Capture the cell that displays the provided text and extract its (x, y) central coordinate. 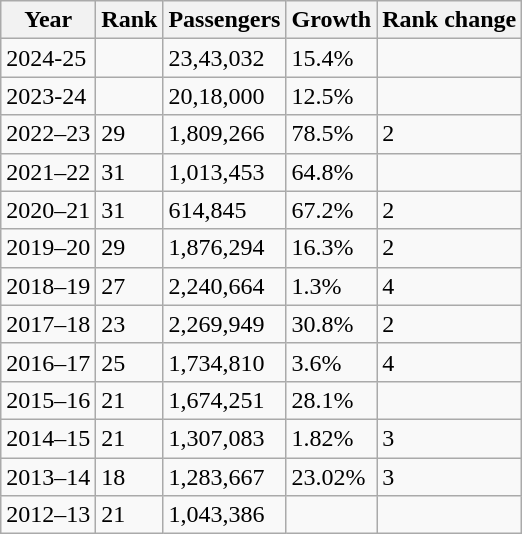
2023-24 (48, 96)
614,845 (224, 210)
Rank change (450, 20)
1,734,810 (224, 362)
1.3% (332, 286)
3.6% (332, 362)
Year (48, 20)
2015–16 (48, 400)
67.2% (332, 210)
2014–15 (48, 438)
1,043,386 (224, 515)
2,240,664 (224, 286)
30.8% (332, 324)
2020–21 (48, 210)
2,269,949 (224, 324)
23 (130, 324)
18 (130, 477)
2017–18 (48, 324)
Growth (332, 20)
1.82% (332, 438)
12.5% (332, 96)
23.02% (332, 477)
2021–22 (48, 172)
2022–23 (48, 134)
1,283,667 (224, 477)
2012–13 (48, 515)
2013–14 (48, 477)
78.5% (332, 134)
16.3% (332, 248)
28.1% (332, 400)
2016–17 (48, 362)
23,43,032 (224, 58)
2018–19 (48, 286)
1,876,294 (224, 248)
20,18,000 (224, 96)
15.4% (332, 58)
1,307,083 (224, 438)
64.8% (332, 172)
2024-25 (48, 58)
1,013,453 (224, 172)
Passengers (224, 20)
27 (130, 286)
25 (130, 362)
Rank (130, 20)
1,809,266 (224, 134)
1,674,251 (224, 400)
2019–20 (48, 248)
